Scan for the cell matching the given text and deliver its [x, y] coordinate at center. 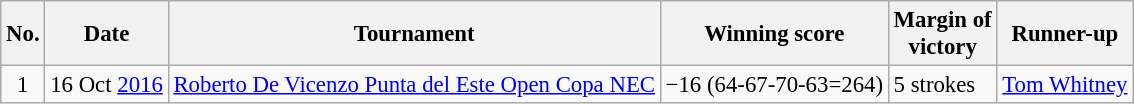
Tom Whitney [1065, 85]
5 strokes [942, 85]
−16 (64-67-70-63=264) [774, 85]
Winning score [774, 34]
Runner-up [1065, 34]
16 Oct 2016 [106, 85]
No. [23, 34]
Date [106, 34]
Margin ofvictory [942, 34]
1 [23, 85]
Roberto De Vicenzo Punta del Este Open Copa NEC [414, 85]
Tournament [414, 34]
